Find where the given text appears and provide that cell's center as [x, y] coordinate. 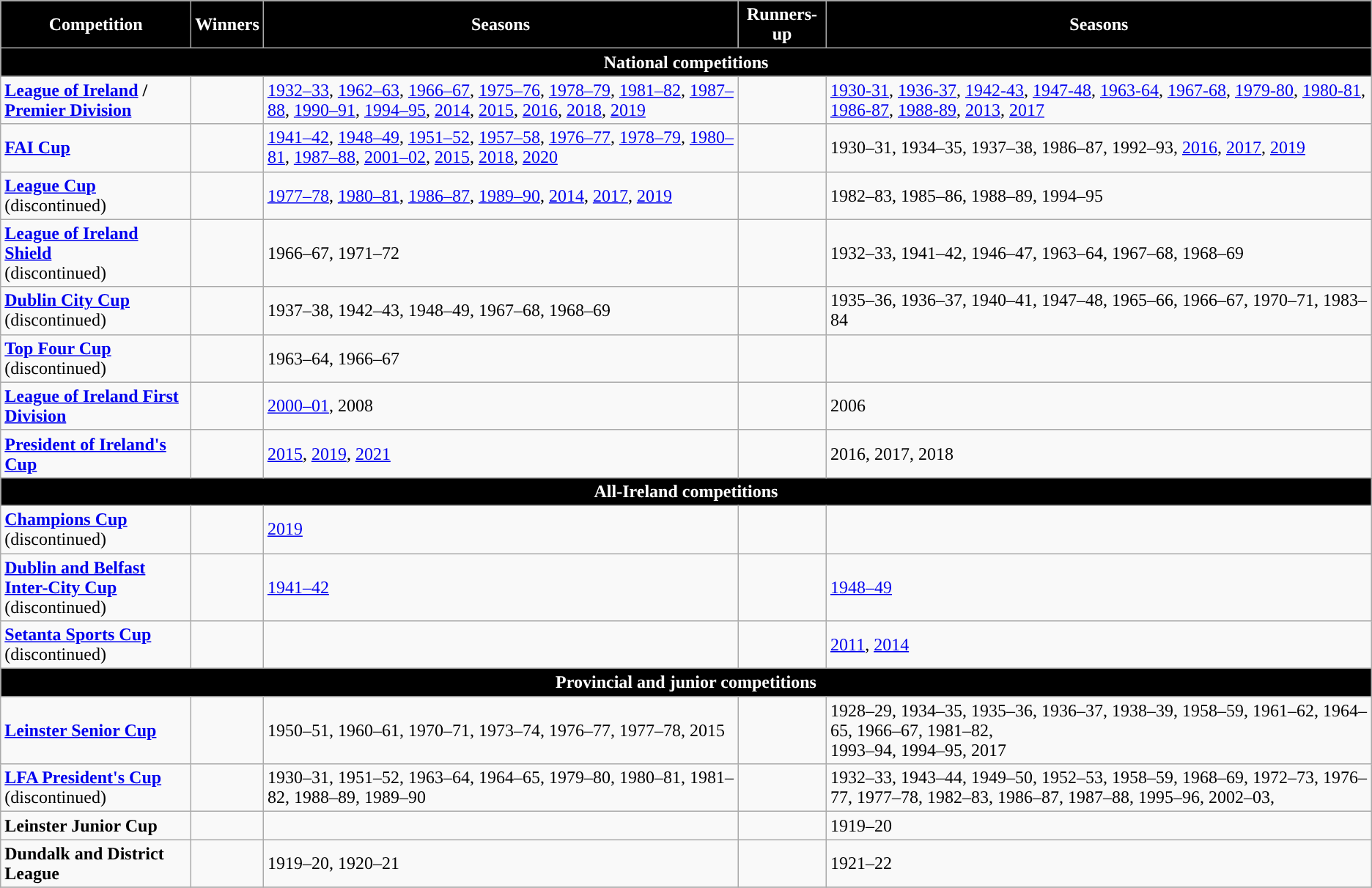
1941–42 [500, 587]
1919–20, 1920–21 [500, 864]
All-Ireland competitions [686, 491]
FAI Cup [96, 148]
League Cup(discontinued) [96, 195]
Champions Cup(discontinued) [96, 529]
League of Ireland First Division [96, 406]
1935–36, 1936–37, 1940–41, 1947–48, 1965–66, 1966–67, 1970–71, 1983–84 [1099, 311]
Dublin City Cup(discontinued) [96, 311]
League of Ireland Shield(discontinued) [96, 253]
Winners [227, 25]
1930–31, 1951–52, 1963–64, 1964–65, 1979–80, 1980–81, 1981–82, 1988–89, 1989–90 [500, 788]
1948–49 [1099, 587]
1941–42, 1948–49, 1951–52, 1957–58, 1976–77, 1978–79, 1980–81, 1987–88, 2001–02, 2015, 2018, 2020 [500, 148]
2019 [500, 529]
2015, 2019, 2021 [500, 453]
2006 [1099, 406]
Dundalk and District League [96, 864]
1928–29, 1934–35, 1935–36, 1936–37, 1938–39, 1958–59, 1961–62, 1964–65, 1966–67, 1981–82,1993–94, 1994–95, 2017 [1099, 730]
1930–31, 1934–35, 1937–38, 1986–87, 1992–93, 2016, 2017, 2019 [1099, 148]
League of Ireland / Premier Division [96, 100]
Competition [96, 25]
1966–67, 1971–72 [500, 253]
President of Ireland's Cup [96, 453]
LFA President's Cup(discontinued) [96, 788]
Leinster Senior Cup [96, 730]
1982–83, 1985–86, 1988–89, 1994–95 [1099, 195]
1932–33, 1962–63, 1966–67, 1975–76, 1978–79, 1981–82, 1987–88, 1990–91, 1994–95, 2014, 2015, 2016, 2018, 2019 [500, 100]
1950–51, 1960–61, 1970–71, 1973–74, 1976–77, 1977–78, 2015 [500, 730]
2000–01, 2008 [500, 406]
National competitions [686, 62]
1930-31, 1936-37, 1942-43, 1947-48, 1963-64, 1967-68, 1979-80, 1980-81, 1986-87, 1988-89, 2013, 2017 [1099, 100]
Leinster Junior Cup [96, 826]
Dublin and Belfast Inter-City Cup(discontinued) [96, 587]
1932–33, 1943–44, 1949–50, 1952–53, 1958–59, 1968–69, 1972–73, 1976–77, 1977–78, 1982–83, 1986–87, 1987–88, 1995–96, 2002–03, [1099, 788]
Runners-up [783, 25]
1977–78, 1980–81, 1986–87, 1989–90, 2014, 2017, 2019 [500, 195]
Top Four Cup(discontinued) [96, 358]
1919–20 [1099, 826]
1937–38, 1942–43, 1948–49, 1967–68, 1968–69 [500, 311]
1921–22 [1099, 864]
2011, 2014 [1099, 645]
2016, 2017, 2018 [1099, 453]
Setanta Sports Cup(discontinued) [96, 645]
1963–64, 1966–67 [500, 358]
Provincial and junior competitions [686, 683]
1932–33, 1941–42, 1946–47, 1963–64, 1967–68, 1968–69 [1099, 253]
